Capture the cell that displays the provided text and extract its (X, Y) central coordinate. 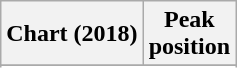
Chart (2018) (72, 34)
Peak position (189, 34)
